Output the [X, Y] coordinate of the center of the cell containing the given text.  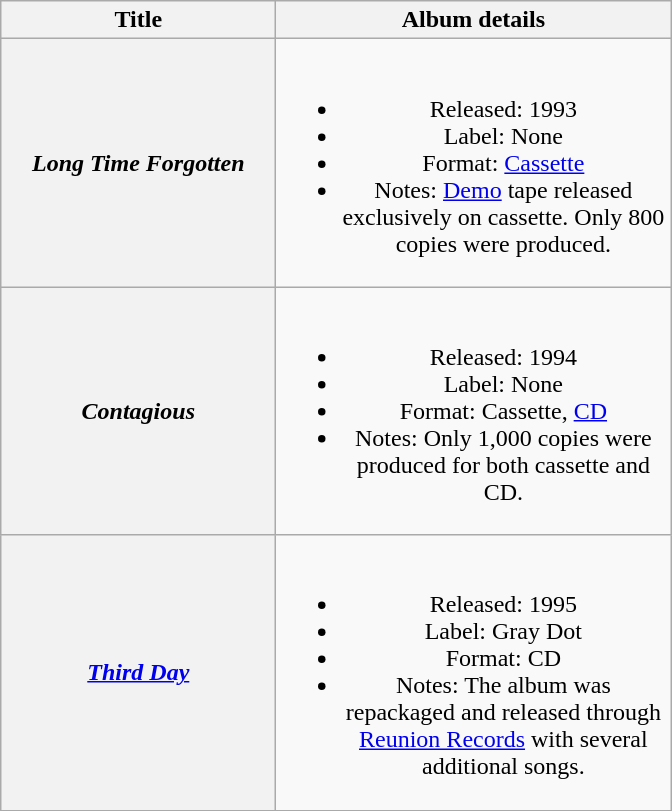
Released: 1993Label: NoneFormat: CassetteNotes: Demo tape released exclusively on cassette. Only 800 copies were produced. [474, 163]
Long Time Forgotten [138, 163]
Album details [474, 20]
Contagious [138, 411]
Released: 1995Label: Gray DotFormat: CDNotes: The album was repackaged and released through Reunion Records with several additional songs. [474, 672]
Title [138, 20]
Third Day [138, 672]
Released: 1994Label: NoneFormat: Cassette, CDNotes: Only 1,000 copies were produced for both cassette and CD. [474, 411]
